From the cell containing the given text, extract its center point as [x, y] coordinate. 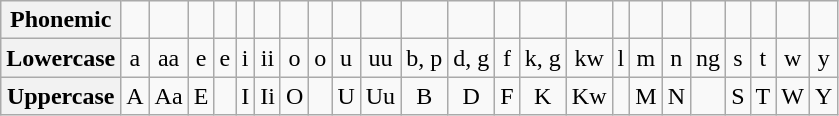
k, g [542, 58]
d, g [472, 58]
Aa [168, 96]
Lowercase [61, 58]
l [621, 58]
u [346, 58]
K [542, 96]
kw [589, 58]
U [346, 96]
I [246, 96]
A [135, 96]
aa [168, 58]
N [676, 96]
T [763, 96]
Uu [380, 96]
O [294, 96]
Uppercase [61, 96]
Ii [268, 96]
F [507, 96]
a [135, 58]
Phonemic [61, 20]
t [763, 58]
y [824, 58]
ii [268, 58]
uu [380, 58]
E [201, 96]
m [646, 58]
i [246, 58]
D [472, 96]
b, p [424, 58]
B [424, 96]
s [738, 58]
ng [708, 58]
Y [824, 96]
f [507, 58]
S [738, 96]
W [793, 96]
n [676, 58]
M [646, 96]
Kw [589, 96]
w [793, 58]
